Provide the [X, Y] coordinate of the cell's center where the given text is located.  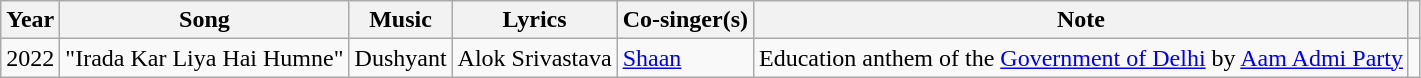
Song [204, 20]
Co-singer(s) [685, 20]
"Irada Kar Liya Hai Humne" [204, 58]
Music [400, 20]
Alok Srivastava [534, 58]
Education anthem of the Government of Delhi by Aam Admi Party [1082, 58]
2022 [30, 58]
Dushyant [400, 58]
Shaan [685, 58]
Year [30, 20]
Note [1082, 20]
Lyrics [534, 20]
